Output the (X, Y) coordinate of the center of the cell containing the given text.  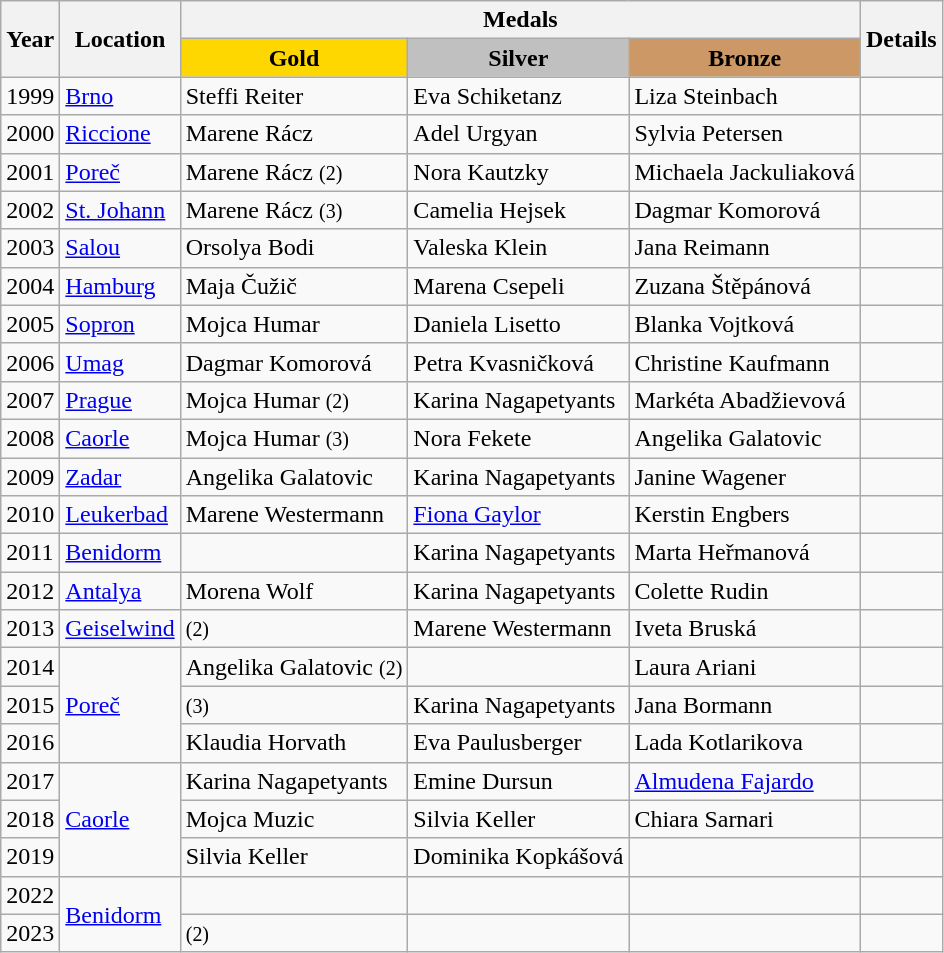
2022 (30, 895)
Antalya (120, 591)
Valeska Klein (518, 248)
Details (902, 39)
2001 (30, 172)
2003 (30, 248)
Chiara Sarnari (745, 819)
Jana Bormann (745, 705)
Michaela Jackuliaková (745, 172)
Marena Csepeli (518, 286)
Morena Wolf (294, 591)
Orsolya Bodi (294, 248)
Brno (120, 96)
Fiona Gaylor (518, 515)
Marta Heřmanová (745, 553)
Angelika Galatovic (2) (294, 667)
Maja Čužič (294, 286)
Mojca Humar (294, 324)
Silver (518, 58)
Sylvia Petersen (745, 134)
Almudena Fajardo (745, 781)
Emine Dursun (518, 781)
Markéta Abadžievová (745, 400)
Sopron (120, 324)
2002 (30, 210)
Adel Urgyan (518, 134)
Zuzana Štěpánová (745, 286)
2008 (30, 438)
Nora Fekete (518, 438)
2016 (30, 743)
Kerstin Engbers (745, 515)
Bronze (745, 58)
Salou (120, 248)
Eva Schiketanz (518, 96)
Marene Rácz (2) (294, 172)
2007 (30, 400)
Jana Reimann (745, 248)
2011 (30, 553)
Mojca Muzic (294, 819)
Christine Kaufmann (745, 362)
Mojca Humar (2) (294, 400)
Nora Kautzky (518, 172)
Gold (294, 58)
2004 (30, 286)
Prague (120, 400)
Blanka Vojtková (745, 324)
2019 (30, 857)
Janine Wagener (745, 477)
(3) (294, 705)
2000 (30, 134)
Mojca Humar (3) (294, 438)
Iveta Bruská (745, 629)
Hamburg (120, 286)
2014 (30, 667)
Riccione (120, 134)
1999 (30, 96)
2017 (30, 781)
2015 (30, 705)
Leukerbad (120, 515)
Marene Rácz (294, 134)
Klaudia Horvath (294, 743)
Daniela Lisetto (518, 324)
2006 (30, 362)
2018 (30, 819)
Umag (120, 362)
Lada Kotlarikova (745, 743)
St. Johann (120, 210)
Petra Kvasničková (518, 362)
2023 (30, 933)
2005 (30, 324)
Geiselwind (120, 629)
Liza Steinbach (745, 96)
Marene Rácz (3) (294, 210)
Colette Rudin (745, 591)
2012 (30, 591)
2013 (30, 629)
Eva Paulusberger (518, 743)
2009 (30, 477)
Medals (520, 20)
Laura Ariani (745, 667)
Zadar (120, 477)
2010 (30, 515)
Camelia Hejsek (518, 210)
Steffi Reiter (294, 96)
Location (120, 39)
Dominika Kopkášová (518, 857)
Year (30, 39)
